Determine the (x, y) coordinate at the center of the cell enclosing the given text.  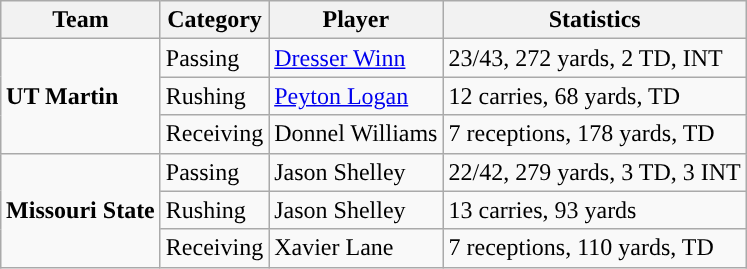
Dresser Winn (356, 58)
Xavier Lane (356, 248)
7 receptions, 178 yards, TD (594, 134)
7 receptions, 110 yards, TD (594, 248)
UT Martin (81, 96)
Player (356, 20)
Peyton Logan (356, 96)
13 carries, 93 yards (594, 210)
23/43, 272 yards, 2 TD, INT (594, 58)
12 carries, 68 yards, TD (594, 96)
22/42, 279 yards, 3 TD, 3 INT (594, 172)
Donnel Williams (356, 134)
Missouri State (81, 210)
Statistics (594, 20)
Team (81, 20)
Category (214, 20)
